Extract the [X, Y] coordinate from the center of the cell holding the provided text.  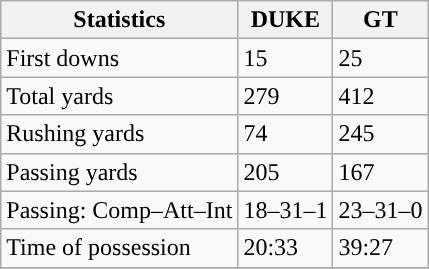
Time of possession [120, 248]
279 [286, 96]
167 [380, 172]
Statistics [120, 20]
Rushing yards [120, 134]
GT [380, 20]
Passing: Comp–Att–Int [120, 210]
First downs [120, 58]
15 [286, 58]
18–31–1 [286, 210]
205 [286, 172]
25 [380, 58]
39:27 [380, 248]
412 [380, 96]
Total yards [120, 96]
Passing yards [120, 172]
23–31–0 [380, 210]
DUKE [286, 20]
20:33 [286, 248]
74 [286, 134]
245 [380, 134]
